From the cell containing the given text, extract its center point as [x, y] coordinate. 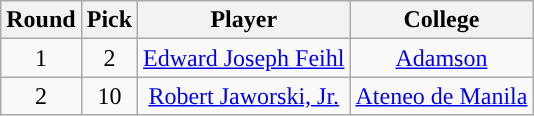
College [442, 20]
Adamson [442, 58]
Ateneo de Manila [442, 96]
10 [109, 96]
1 [41, 58]
Round [41, 20]
Pick [109, 20]
Player [244, 20]
Robert Jaworski, Jr. [244, 96]
Edward Joseph Feihl [244, 58]
